For the text-containing cell, return its midpoint in [X, Y] coordinate format. 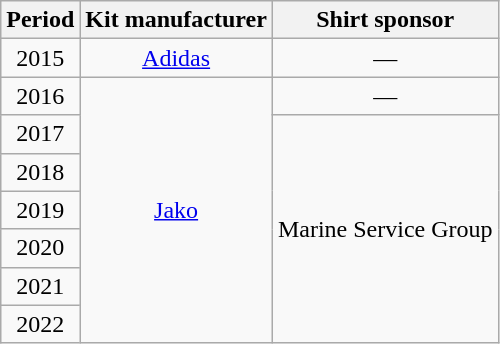
Jako [176, 210]
2016 [40, 96]
Period [40, 20]
2018 [40, 172]
2019 [40, 210]
Marine Service Group [385, 229]
2020 [40, 248]
2017 [40, 134]
2022 [40, 324]
2021 [40, 286]
2015 [40, 58]
Shirt sponsor [385, 20]
Kit manufacturer [176, 20]
Adidas [176, 58]
